Determine the [x, y] coordinate at the center of the cell enclosing the given text.  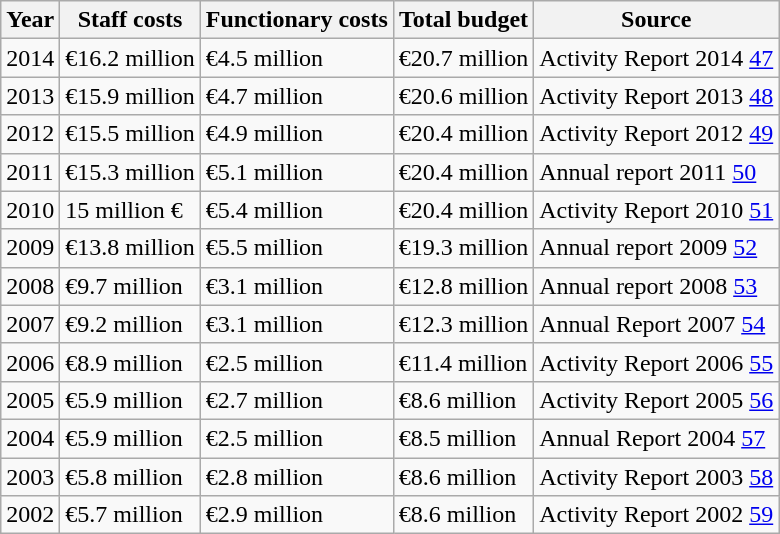
€4.7 million [296, 96]
€16.2 million [130, 58]
€12.3 million [463, 324]
2004 [30, 438]
€15.5 million [130, 134]
Activity Report 2010 51 [656, 210]
Functionary costs [296, 20]
€15.9 million [130, 96]
€20.6 million [463, 96]
Annual report 2008 53 [656, 286]
Activity Report 2003 58 [656, 477]
Activity Report 2002 59 [656, 515]
2007 [30, 324]
Annual report 2009 52 [656, 248]
2003 [30, 477]
€11.4 million [463, 362]
2006 [30, 362]
2011 [30, 172]
Activity Report 2012 49 [656, 134]
€13.8 million [130, 248]
Annual report 2011 50 [656, 172]
2005 [30, 400]
Year [30, 20]
Staff costs [130, 20]
Source [656, 20]
€8.9 million [130, 362]
€2.9 million [296, 515]
€9.2 million [130, 324]
Total budget [463, 20]
€5.1 million [296, 172]
€2.7 million [296, 400]
Annual Report 2004 57 [656, 438]
€4.5 million [296, 58]
€19.3 million [463, 248]
€5.4 million [296, 210]
2014 [30, 58]
Activity Report 2006 55 [656, 362]
€9.7 million [130, 286]
€2.8 million [296, 477]
€5.7 million [130, 515]
€5.5 million [296, 248]
2002 [30, 515]
€12.8 million [463, 286]
€4.9 million [296, 134]
2012 [30, 134]
2013 [30, 96]
€8.5 million [463, 438]
Activity Report 2005 56 [656, 400]
Activity Report 2014 47 [656, 58]
€5.8 million [130, 477]
€20.7 million [463, 58]
15 million € [130, 210]
Annual Report 2007 54 [656, 324]
2010 [30, 210]
Activity Report 2013 48 [656, 96]
€15.3 million [130, 172]
2009 [30, 248]
2008 [30, 286]
